Capture the cell that displays the provided text and extract its (X, Y) central coordinate. 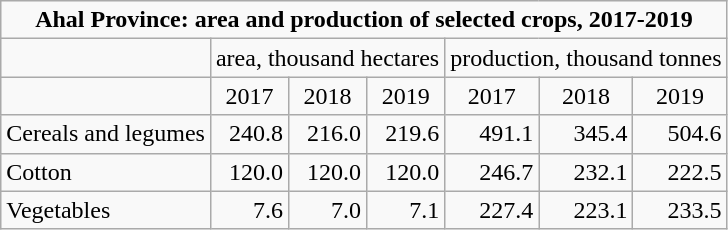
232.1 (586, 172)
504.6 (680, 134)
Cotton (106, 172)
Ahal Province: area and production of selected crops, 2017-2019 (364, 20)
219.6 (406, 134)
216.0 (328, 134)
Cereals and legumes (106, 134)
Vegetables (106, 210)
227.4 (492, 210)
production, thousand tonnes (586, 58)
246.7 (492, 172)
345.4 (586, 134)
222.5 (680, 172)
7.0 (328, 210)
7.6 (249, 210)
223.1 (586, 210)
area, thousand hectares (327, 58)
491.1 (492, 134)
240.8 (249, 134)
7.1 (406, 210)
233.5 (680, 210)
